Identify which cell holds the provided text, then report its [x, y] central coordinate. 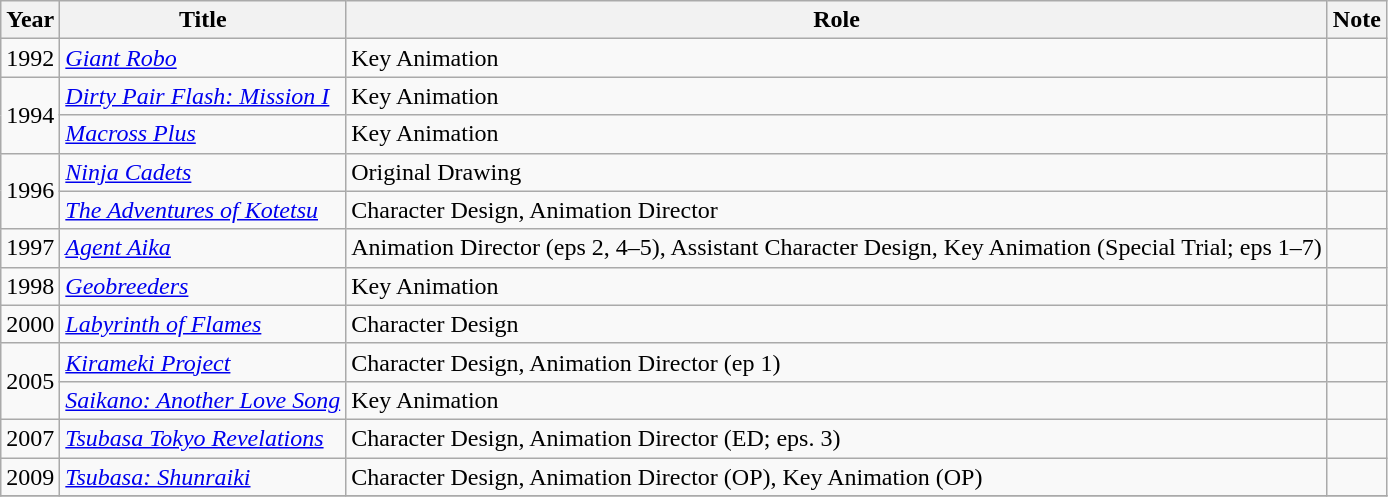
Character Design, Animation Director (ED; eps. 3) [837, 438]
1998 [30, 286]
Role [837, 20]
Kirameki Project [203, 362]
Character Design [837, 324]
Labyrinth of Flames [203, 324]
Character Design, Animation Director (ep 1) [837, 362]
Title [203, 20]
Agent Aika [203, 248]
Geobreeders [203, 286]
2005 [30, 381]
Year [30, 20]
2007 [30, 438]
The Adventures of Kotetsu [203, 210]
1992 [30, 58]
2009 [30, 477]
1997 [30, 248]
Dirty Pair Flash: Mission I [203, 96]
Original Drawing [837, 172]
Tsubasa Tokyo Revelations [203, 438]
Character Design, Animation Director (OP), Key Animation (OP) [837, 477]
Note [1356, 20]
Tsubasa: Shunraiki [203, 477]
Character Design, Animation Director [837, 210]
Giant Robo [203, 58]
Ninja Cadets [203, 172]
Animation Director (eps 2, 4–5), Assistant Character Design, Key Animation (Special Trial; eps 1–7) [837, 248]
Saikano: Another Love Song [203, 400]
Macross Plus [203, 134]
1994 [30, 115]
2000 [30, 324]
1996 [30, 191]
